Determine the [x, y] coordinate at the center of the cell enclosing the given text.  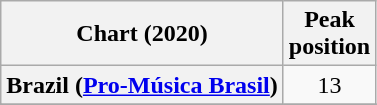
Chart (2020) [142, 34]
13 [329, 85]
Brazil (Pro-Música Brasil) [142, 85]
Peakposition [329, 34]
